Provide the (x, y) coordinate of the cell's center where the given text is located.  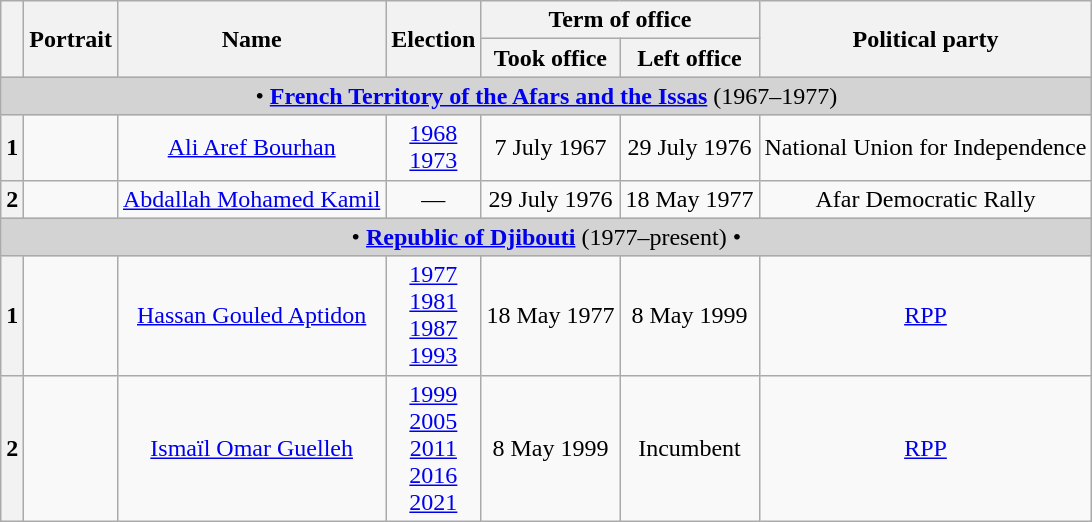
Political party (926, 39)
Took office (550, 58)
• Republic of Djibouti (1977–present) • (546, 237)
Afar Democratic Rally (926, 199)
Ismaïl Omar Guelleh (251, 448)
19681973 (434, 148)
Left office (690, 58)
19992005201120162021 (434, 448)
Election (434, 39)
— (434, 199)
Hassan Gouled Aptidon (251, 316)
Incumbent (690, 448)
Ali Aref Bourhan (251, 148)
National Union for Independence (926, 148)
Term of office (620, 20)
1977198119871993 (434, 316)
Name (251, 39)
• French Territory of the Afars and the Issas (1967–1977) (546, 96)
7 July 1967 (550, 148)
Portrait (71, 39)
Abdallah Mohamed Kamil (251, 199)
